Output the (X, Y) coordinate of the center of the cell containing the given text.  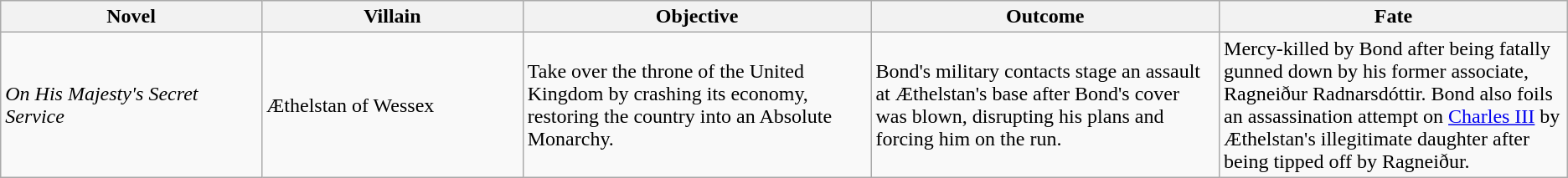
Take over the throne of the United Kingdom by crashing its economy, restoring the country into an Absolute Monarchy. (697, 105)
Objective (697, 17)
Fate (1394, 17)
Villain (392, 17)
On His Majesty's Secret Service (132, 105)
Bond's military contacts stage an assault at Æthelstan's base after Bond's cover was blown, disrupting his plans and forcing him on the run. (1045, 105)
Novel (132, 17)
Outcome (1045, 17)
Æthelstan of Wessex (392, 105)
